Scan for the cell matching the given text and deliver its [X, Y] coordinate at center. 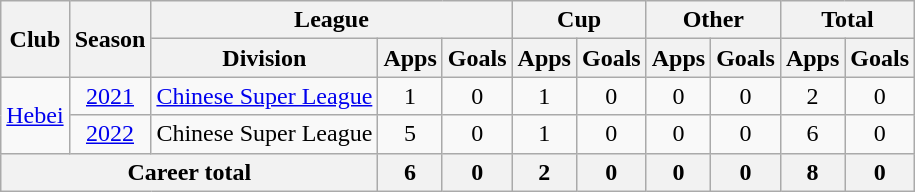
Hebei [35, 115]
Season [110, 39]
League [332, 20]
Cup [579, 20]
2021 [110, 96]
Total [847, 20]
Division [264, 58]
8 [812, 172]
5 [410, 134]
Career total [190, 172]
Other [713, 20]
2022 [110, 134]
Club [35, 39]
